Determine the [x, y] coordinate at the center of the cell enclosing the given text.  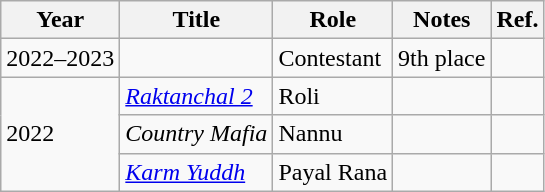
Contestant [333, 58]
Role [333, 20]
Year [60, 20]
Payal Rana [333, 172]
Roli [333, 96]
2022 [60, 134]
Raktanchal 2 [196, 96]
Country Mafia [196, 134]
Ref. [518, 20]
Karm Yuddh [196, 172]
Notes [442, 20]
Nannu [333, 134]
Title [196, 20]
2022–2023 [60, 58]
9th place [442, 58]
